Capture the cell that displays the provided text and extract its [x, y] central coordinate. 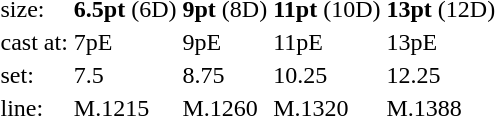
7.5 [125, 75]
9pE [225, 42]
10.25 [327, 75]
8.75 [225, 75]
11pE [327, 42]
7pE [125, 42]
